Extract the (x, y) coordinate from the center of the cell holding the provided text.  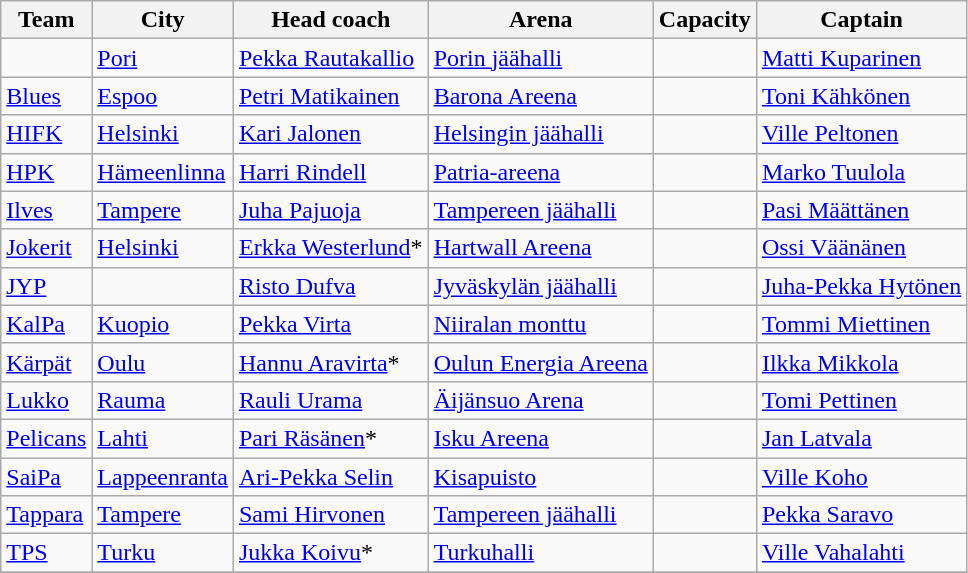
City (163, 20)
Sami Hirvonen (330, 515)
Juha Pajuoja (330, 210)
Jan Latvala (861, 438)
Ari-Pekka Selin (330, 477)
KalPa (46, 324)
Hannu Aravirta* (330, 362)
Hämeenlinna (163, 172)
Kisapuisto (540, 477)
Erkka Westerlund* (330, 248)
Lukko (46, 400)
Rauli Urama (330, 400)
Head coach (330, 20)
Ville Koho (861, 477)
Pari Räsänen* (330, 438)
Pekka Rautakallio (330, 58)
Tomi Pettinen (861, 400)
SaiPa (46, 477)
Turkuhalli (540, 553)
Pekka Saravo (861, 515)
Hartwall Areena (540, 248)
Kari Jalonen (330, 134)
Marko Tuulola (861, 172)
Jyväskylän jäähalli (540, 286)
Patria-areena (540, 172)
Kuopio (163, 324)
Lappeenranta (163, 477)
Porin jäähalli (540, 58)
Petri Matikainen (330, 96)
Äijänsuo Arena (540, 400)
Isku Areena (540, 438)
JYP (46, 286)
Oulu (163, 362)
Jokerit (46, 248)
Ossi Väänänen (861, 248)
Ville Vahalahti (861, 553)
Team (46, 20)
Ville Peltonen (861, 134)
Toni Kähkönen (861, 96)
Pori (163, 58)
Pekka Virta (330, 324)
Ilkka Mikkola (861, 362)
Espoo (163, 96)
Rauma (163, 400)
Barona Areena (540, 96)
Helsingin jäähalli (540, 134)
Niiralan monttu (540, 324)
Turku (163, 553)
TPS (46, 553)
Kärpät (46, 362)
Tappara (46, 515)
Capacity (704, 20)
Blues (46, 96)
Ilves (46, 210)
Lahti (163, 438)
Captain (861, 20)
Risto Dufva (330, 286)
Harri Rindell (330, 172)
Juha-Pekka Hytönen (861, 286)
HIFK (46, 134)
Matti Kuparinen (861, 58)
Oulun Energia Areena (540, 362)
Pasi Määttänen (861, 210)
Arena (540, 20)
Jukka Koivu* (330, 553)
Tommi Miettinen (861, 324)
HPK (46, 172)
Pelicans (46, 438)
